Identify which cell holds the provided text, then report its [X, Y] central coordinate. 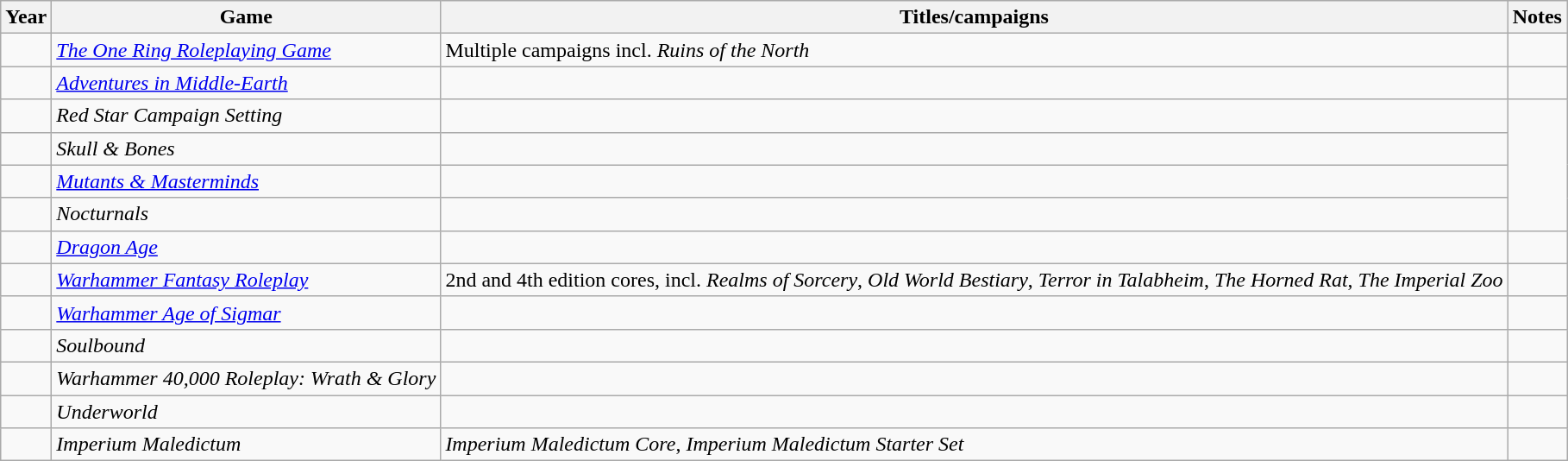
Warhammer Age of Sigmar [247, 313]
Notes [1537, 17]
Soulbound [247, 345]
Titles/campaigns [975, 17]
Imperium Maledictum Core, Imperium Maledictum Starter Set [975, 445]
Adventures in Middle-Earth [247, 83]
Imperium Maledictum [247, 445]
The One Ring Roleplaying Game [247, 50]
Dragon Age [247, 247]
Warhammer Fantasy Roleplay [247, 280]
Mutants & Masterminds [247, 181]
Skull & Bones [247, 148]
Year [26, 17]
Warhammer 40,000 Roleplay: Wrath & Glory [247, 378]
Red Star Campaign Setting [247, 116]
Nocturnals [247, 214]
Game [247, 17]
2nd and 4th edition cores, incl. Realms of Sorcery, Old World Bestiary, Terror in Talabheim, The Horned Rat, The Imperial Zoo [975, 280]
Underworld [247, 412]
Multiple campaigns incl. Ruins of the North [975, 50]
